Capture the cell that displays the provided text and extract its [X, Y] central coordinate. 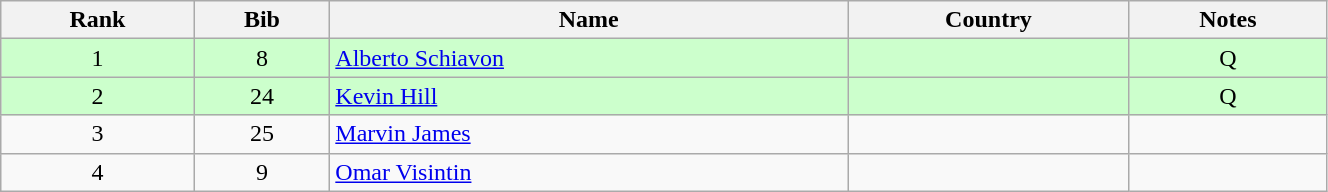
24 [262, 96]
3 [98, 134]
Country [989, 20]
Marvin James [589, 134]
1 [98, 58]
Kevin Hill [589, 96]
9 [262, 172]
4 [98, 172]
Name [589, 20]
Rank [98, 20]
8 [262, 58]
2 [98, 96]
Bib [262, 20]
25 [262, 134]
Notes [1228, 20]
Alberto Schiavon [589, 58]
Omar Visintin [589, 172]
